Scan for the cell matching the given text and deliver its (x, y) coordinate at center. 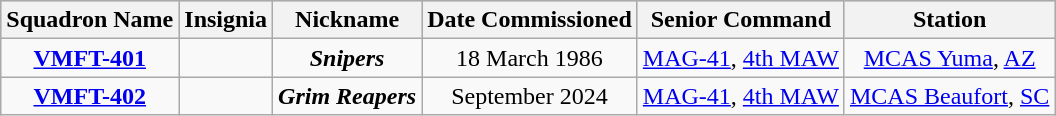
18 March 1986 (530, 58)
Senior Command (740, 20)
Squadron Name (90, 20)
Insignia (226, 20)
MCAS Beaufort, SC (949, 96)
Grim Reapers (348, 96)
Station (949, 20)
VMFT-401 (90, 58)
September 2024 (530, 96)
VMFT-402 (90, 96)
Nickname (348, 20)
MCAS Yuma, AZ (949, 58)
Snipers (348, 58)
Date Commissioned (530, 20)
